Return the (x, y) coordinate for the center point of the cell that contains the specified text.  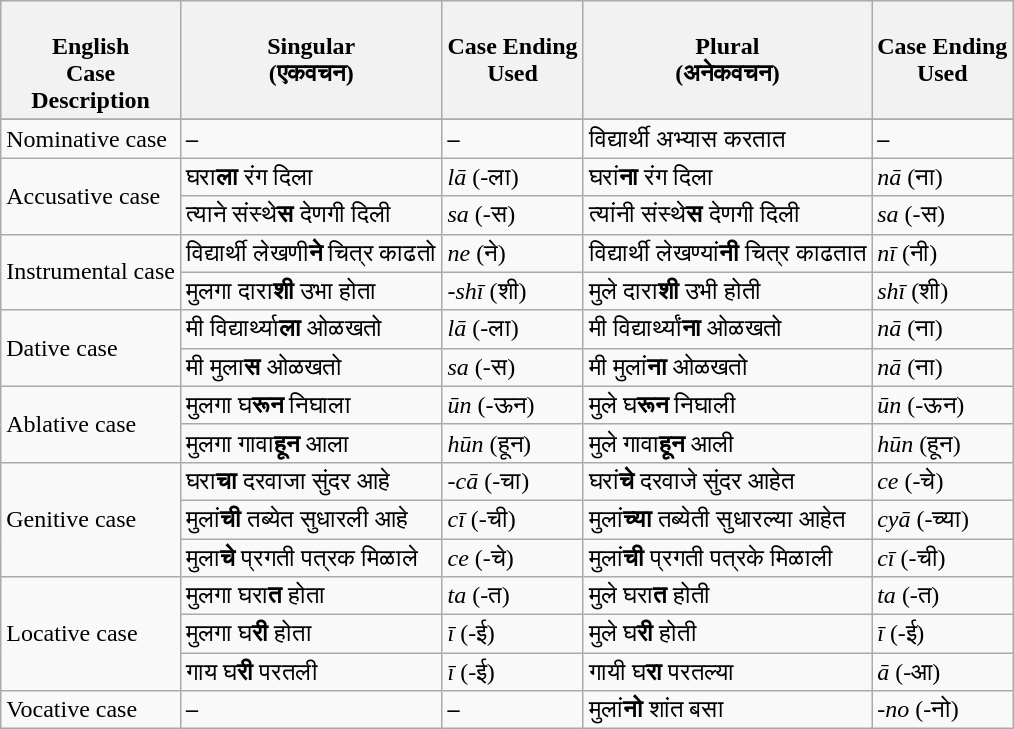
cyā (-च्या) (942, 519)
मुलाचे प्रगती पत्रक मिळाले (311, 557)
मुलगा दाराशी उभा होता (311, 291)
Genitive case (91, 519)
घरांना रंग दिला (728, 177)
मी विद्यार्थ्याला ओळखतो (311, 329)
EnglishCaseDescription (91, 60)
Plural(अनेकवचन) (728, 60)
मुलांच्या तब्येती सुधारल्या आहेत (728, 519)
विद्यार्थी लेखण्यांनी चित्र काढतात (728, 253)
मुलांची तब्येत सुधारली आहे (311, 519)
Nominative case (91, 139)
Accusative case (91, 196)
ne (ने) (512, 253)
गाय घरी परतली (311, 672)
ā (-आ) (942, 672)
मुलगा घरात होता (311, 596)
मुले दाराशी उभी होती (728, 291)
-no (-नो) (942, 710)
गायी घरा परतल्या (728, 672)
मुलगा गावाहून आला (311, 443)
घराचा दरवाजा सुंदर आहे (311, 481)
मुले घरात होती (728, 596)
घरांचे दरवाजे सुंदर आहेत (728, 481)
मी मुलास ओळखतो (311, 367)
मुले घरी होती (728, 634)
मी विद्यार्थ्यांना ओळखतो (728, 329)
-shī (शी) (512, 291)
-cā (-चा) (512, 481)
Vocative case (91, 710)
Ablative case (91, 424)
Locative case (91, 634)
विद्यार्थी अभ्यास करतात (728, 139)
मी मुलांना ओळखतो (728, 367)
मुलांची प्रगती पत्रके मिळाली (728, 557)
मुले घरून निघाली (728, 405)
त्याने संस्थेस देणगी दिली (311, 215)
त्यांनी संस्थेस देणगी दिली (728, 215)
shī (शी) (942, 291)
मुलगा घरी होता (311, 634)
घराला रंग दिला (311, 177)
Instrumental case (91, 272)
मुलगा घरून निघाला (311, 405)
मुले गावाहून आली (728, 443)
विद्यार्थी लेखणीने चित्र काढतो (311, 253)
Singular(एकवचन) (311, 60)
मुलांनो शांत बसा (728, 710)
nī (नी) (942, 253)
Dative case (91, 348)
